Extract the [x, y] coordinate from the center of the cell holding the provided text.  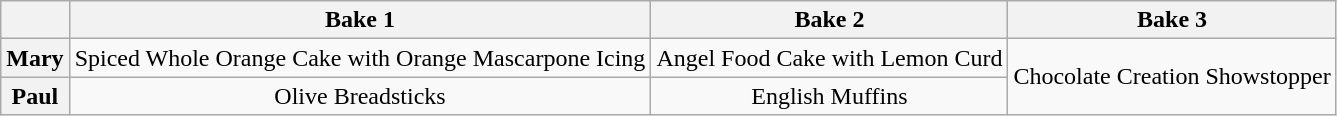
Bake 3 [1172, 20]
Olive Breadsticks [360, 96]
Angel Food Cake with Lemon Curd [830, 58]
Chocolate Creation Showstopper [1172, 77]
Bake 1 [360, 20]
Spiced Whole Orange Cake with Orange Mascarpone Icing [360, 58]
Bake 2 [830, 20]
Mary [35, 58]
English Muffins [830, 96]
Paul [35, 96]
